Pinpoint the cell where the given text exists, returning its (X, Y) midpoint coordinate. 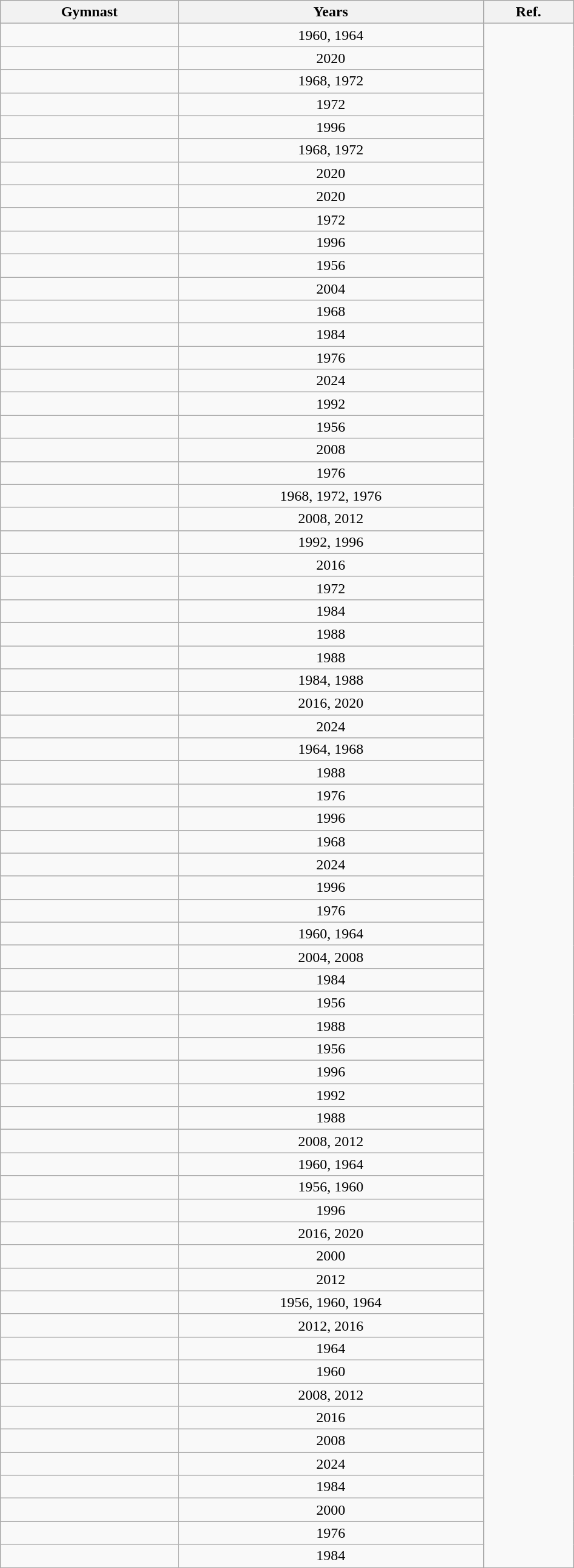
Years (331, 12)
1960 (331, 1371)
1964 (331, 1348)
1956, 1960 (331, 1187)
2012 (331, 1279)
1992, 1996 (331, 542)
Ref. (528, 12)
2004, 2008 (331, 957)
1968, 1972, 1976 (331, 496)
1964, 1968 (331, 749)
Gymnast (90, 12)
1984, 1988 (331, 680)
2004 (331, 289)
1956, 1960, 1964 (331, 1302)
2012, 2016 (331, 1325)
